Return the (X, Y) coordinate for the center point of the cell that contains the specified text.  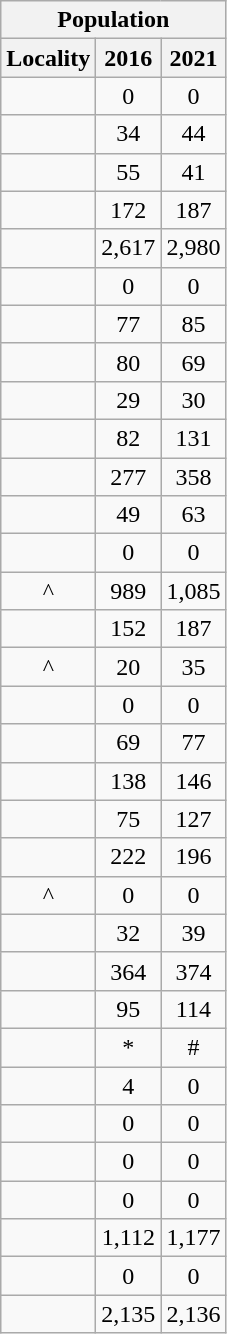
63 (194, 515)
1,112 (128, 1238)
2021 (194, 58)
4 (128, 1085)
172 (128, 210)
1,085 (194, 591)
2016 (128, 58)
2,135 (128, 1314)
364 (128, 971)
# (194, 1047)
95 (128, 1009)
146 (194, 781)
41 (194, 172)
85 (194, 324)
82 (128, 438)
989 (128, 591)
34 (128, 134)
* (128, 1047)
80 (128, 362)
20 (128, 667)
1,177 (194, 1238)
49 (128, 515)
Population (114, 20)
39 (194, 933)
127 (194, 819)
2,980 (194, 248)
44 (194, 134)
29 (128, 400)
131 (194, 438)
75 (128, 819)
35 (194, 667)
Locality (48, 58)
358 (194, 477)
32 (128, 933)
374 (194, 971)
196 (194, 857)
55 (128, 172)
222 (128, 857)
277 (128, 477)
152 (128, 629)
2,617 (128, 248)
138 (128, 781)
114 (194, 1009)
30 (194, 400)
2,136 (194, 1314)
